Determine the (X, Y) coordinate at the center of the cell enclosing the given text.  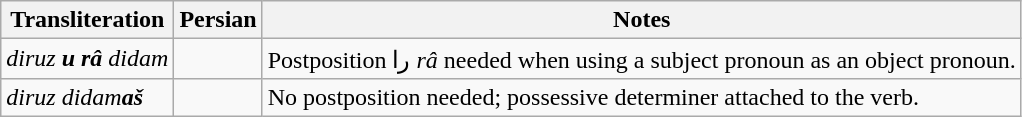
Postposition را râ needed when using a subject pronoun as an object pronoun. (642, 59)
Persian (218, 20)
No postposition needed; possessive determiner attached to the verb. (642, 97)
diruz u râ didam (88, 59)
diruz didamaš (88, 97)
Transliteration (88, 20)
Notes (642, 20)
